Output the (X, Y) coordinate of the center of the cell containing the given text.  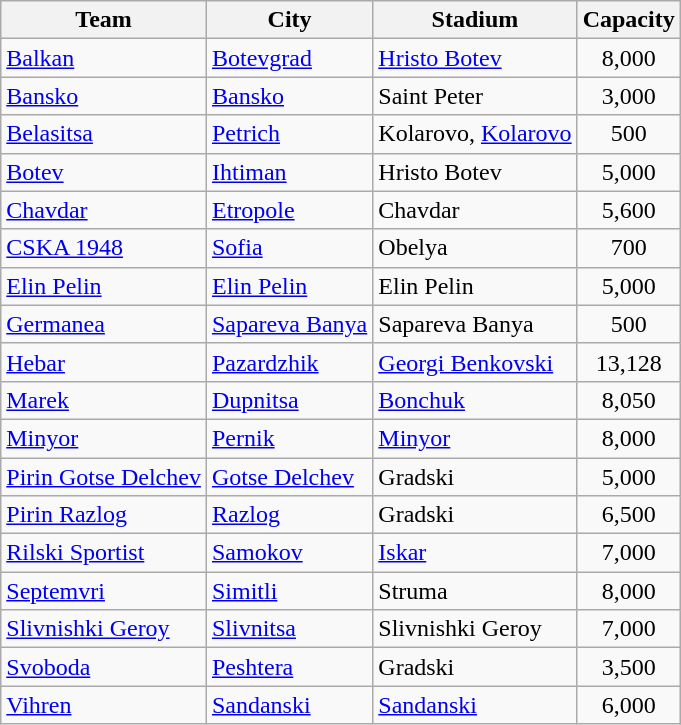
Peshtera (289, 667)
Marek (104, 400)
Stadium (475, 20)
Balkan (104, 58)
Septemvri (104, 591)
Iskar (475, 553)
Team (104, 20)
Belasitsa (104, 134)
Sofia (289, 248)
Pernik (289, 438)
Struma (475, 591)
Petrich (289, 134)
Saint Peter (475, 96)
700 (628, 248)
Ihtiman (289, 172)
3,000 (628, 96)
5,600 (628, 210)
Georgi Benkovski (475, 362)
8,050 (628, 400)
Razlog (289, 515)
Germanea (104, 324)
Pirin Gotse Delchev (104, 477)
Slivnitsa (289, 629)
CSKA 1948 (104, 248)
Vihren (104, 705)
3,500 (628, 667)
Dupnitsa (289, 400)
Gotse Delchev (289, 477)
Bonchuk (475, 400)
Botevgrad (289, 58)
Kolarovo, Kolarovo (475, 134)
Botev (104, 172)
Samokov (289, 553)
Simitli (289, 591)
Hebar (104, 362)
Etropole (289, 210)
Rilski Sportist (104, 553)
Svoboda (104, 667)
6,000 (628, 705)
6,500 (628, 515)
13,128 (628, 362)
Pazardzhik (289, 362)
Pirin Razlog (104, 515)
City (289, 20)
Obelya (475, 248)
Capacity (628, 20)
